For the text-containing cell, return its midpoint in (X, Y) coordinate format. 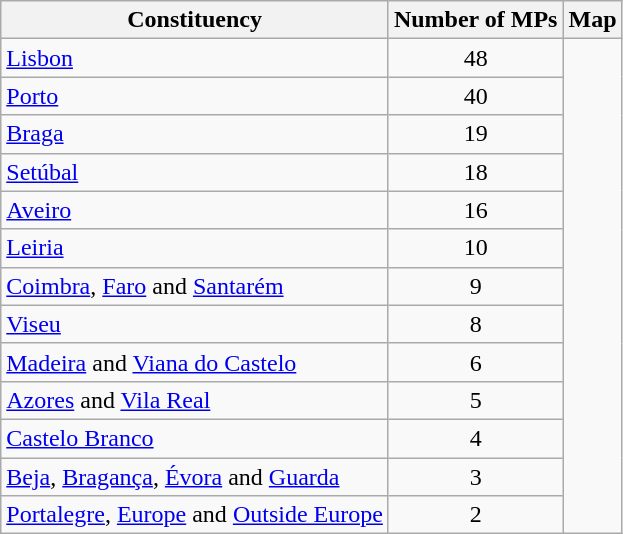
6 (476, 362)
8 (476, 324)
Azores and Vila Real (195, 400)
Porto (195, 96)
Number of MPs (476, 20)
Map (592, 20)
Madeira and Viana do Castelo (195, 362)
16 (476, 210)
Castelo Branco (195, 438)
Constituency (195, 20)
48 (476, 58)
Viseu (195, 324)
Aveiro (195, 210)
5 (476, 400)
Leiria (195, 248)
40 (476, 96)
Braga (195, 134)
Beja, Bragança, Évora and Guarda (195, 477)
10 (476, 248)
Coimbra, Faro and Santarém (195, 286)
Setúbal (195, 172)
3 (476, 477)
Portalegre, Europe and Outside Europe (195, 515)
9 (476, 286)
4 (476, 438)
18 (476, 172)
2 (476, 515)
Lisbon (195, 58)
19 (476, 134)
